Return [X, Y] of the center of cell containing provided text 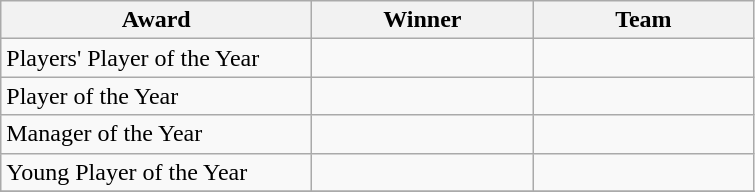
Player of the Year [156, 96]
Team [644, 20]
Winner [422, 20]
Players' Player of the Year [156, 58]
Award [156, 20]
Young Player of the Year [156, 172]
Manager of the Year [156, 134]
